Return [x, y] of the center of cell containing provided text 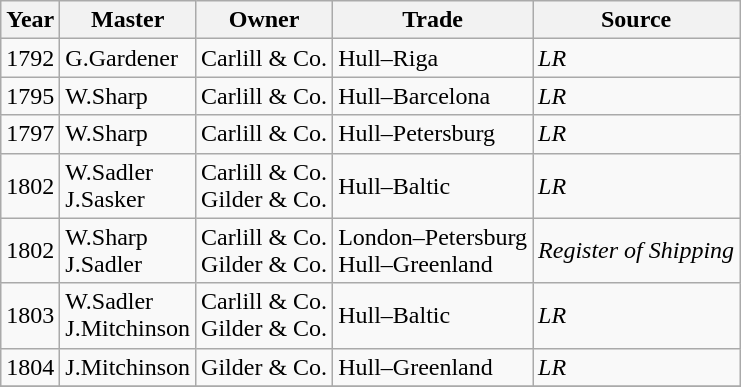
Source [636, 20]
W.SharpJ.Sadler [128, 250]
Year [30, 20]
1803 [30, 316]
London–PetersburgHull–Greenland [433, 250]
Hull–Greenland [433, 367]
J.Mitchinson [128, 367]
1792 [30, 58]
G.Gardener [128, 58]
1804 [30, 367]
Gilder & Co. [264, 367]
1795 [30, 96]
W.SadlerJ.Mitchinson [128, 316]
Register of Shipping [636, 250]
Owner [264, 20]
1797 [30, 134]
Hull–Petersburg [433, 134]
Trade [433, 20]
Hull–Riga [433, 58]
Hull–Barcelona [433, 96]
Master [128, 20]
W.SadlerJ.Sasker [128, 186]
